Return (x, y) of the center of cell containing provided text 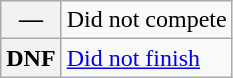
— (31, 20)
Did not compete (146, 20)
Did not finish (146, 58)
DNF (31, 58)
